Find where the given text appears and provide that cell's center as [X, Y] coordinate. 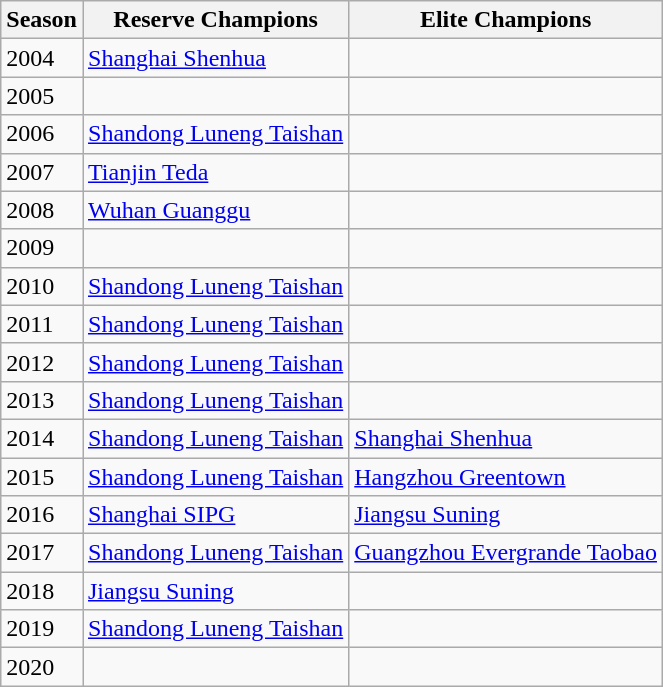
2009 [42, 248]
2015 [42, 477]
2017 [42, 553]
2011 [42, 324]
Hangzhou Greentown [506, 477]
Reserve Champions [215, 20]
Shanghai SIPG [215, 515]
2004 [42, 58]
Guangzhou Evergrande Taobao [506, 553]
Wuhan Guanggu [215, 210]
2020 [42, 667]
2006 [42, 134]
2018 [42, 591]
Tianjin Teda [215, 172]
2019 [42, 629]
2007 [42, 172]
2016 [42, 515]
Elite Champions [506, 20]
2005 [42, 96]
2014 [42, 438]
2012 [42, 362]
2008 [42, 210]
2010 [42, 286]
2013 [42, 400]
Season [42, 20]
